Extract the [x, y] coordinate from the center of the cell holding the provided text.  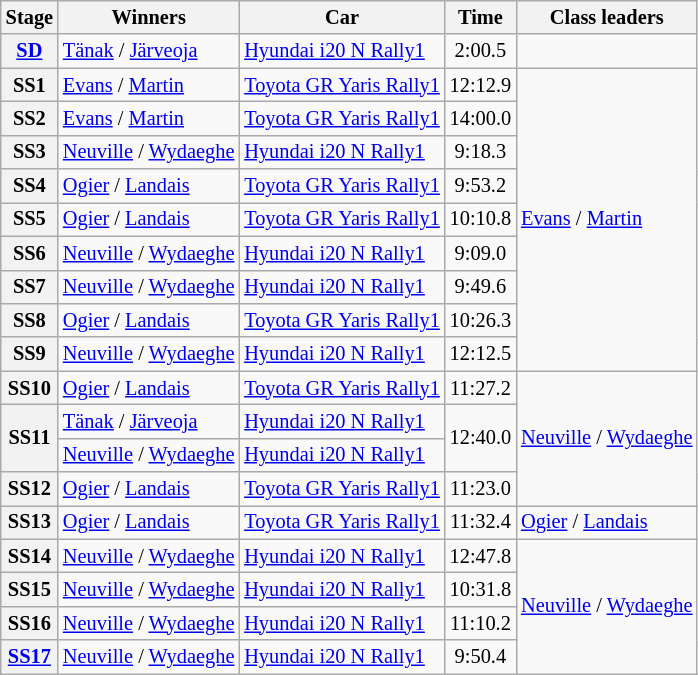
SS8 [30, 320]
9:53.2 [480, 186]
SS14 [30, 556]
SS6 [30, 253]
2:00.5 [480, 51]
10:26.3 [480, 320]
14:00.0 [480, 118]
SS12 [30, 489]
SS4 [30, 186]
11:27.2 [480, 388]
SS3 [30, 152]
Stage [30, 17]
SS17 [30, 657]
SS11 [30, 438]
9:09.0 [480, 253]
SS1 [30, 85]
SS10 [30, 388]
Time [480, 17]
9:49.6 [480, 287]
11:10.2 [480, 623]
SS15 [30, 589]
12:12.5 [480, 354]
Car [342, 17]
10:10.8 [480, 219]
9:50.4 [480, 657]
11:23.0 [480, 489]
Class leaders [606, 17]
9:18.3 [480, 152]
12:47.8 [480, 556]
10:31.8 [480, 589]
Winners [148, 17]
SS2 [30, 118]
SD [30, 51]
SS16 [30, 623]
SS7 [30, 287]
SS13 [30, 522]
12:40.0 [480, 438]
12:12.9 [480, 85]
SS5 [30, 219]
11:32.4 [480, 522]
SS9 [30, 354]
